Pinpoint the cell where the given text exists, returning its [x, y] midpoint coordinate. 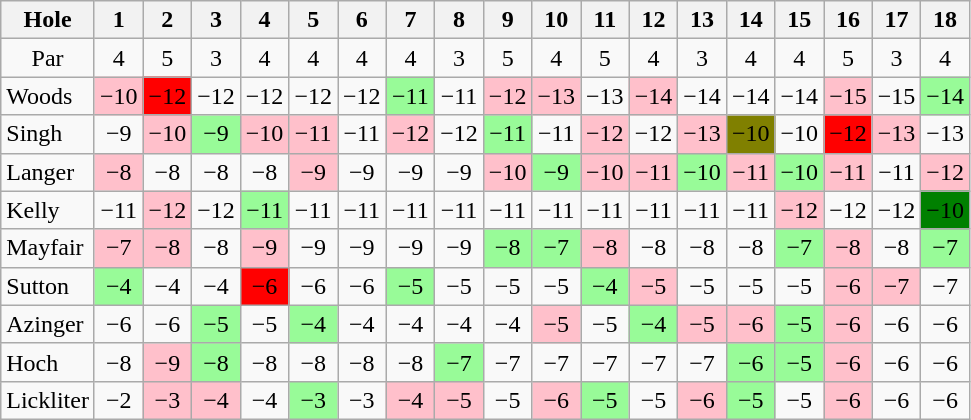
11 [606, 20]
Mayfair [48, 248]
16 [848, 20]
13 [702, 20]
12 [654, 20]
Langer [48, 172]
Azinger [48, 324]
Kelly [48, 210]
Par [48, 58]
18 [946, 20]
1 [118, 20]
Woods [48, 96]
Singh [48, 134]
14 [750, 20]
17 [896, 20]
Sutton [48, 286]
6 [362, 20]
10 [556, 20]
9 [508, 20]
Lickliter [48, 400]
2 [168, 20]
−2 [118, 400]
15 [800, 20]
8 [460, 20]
Hoch [48, 362]
Hole [48, 20]
7 [410, 20]
